Detect which cell encompasses the target text, then output its [x, y] center coordinate. 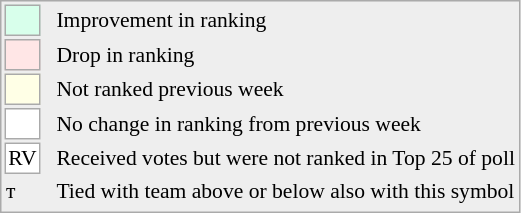
Not ranked previous week [286, 90]
Improvement in ranking [286, 20]
т [22, 191]
No change in ranking from previous week [286, 124]
RV [22, 158]
Tied with team above or below also with this symbol [286, 191]
Drop in ranking [286, 55]
Received votes but were not ranked in Top 25 of poll [286, 158]
